Determine the (X, Y) coordinate at the center of the cell enclosing the given text.  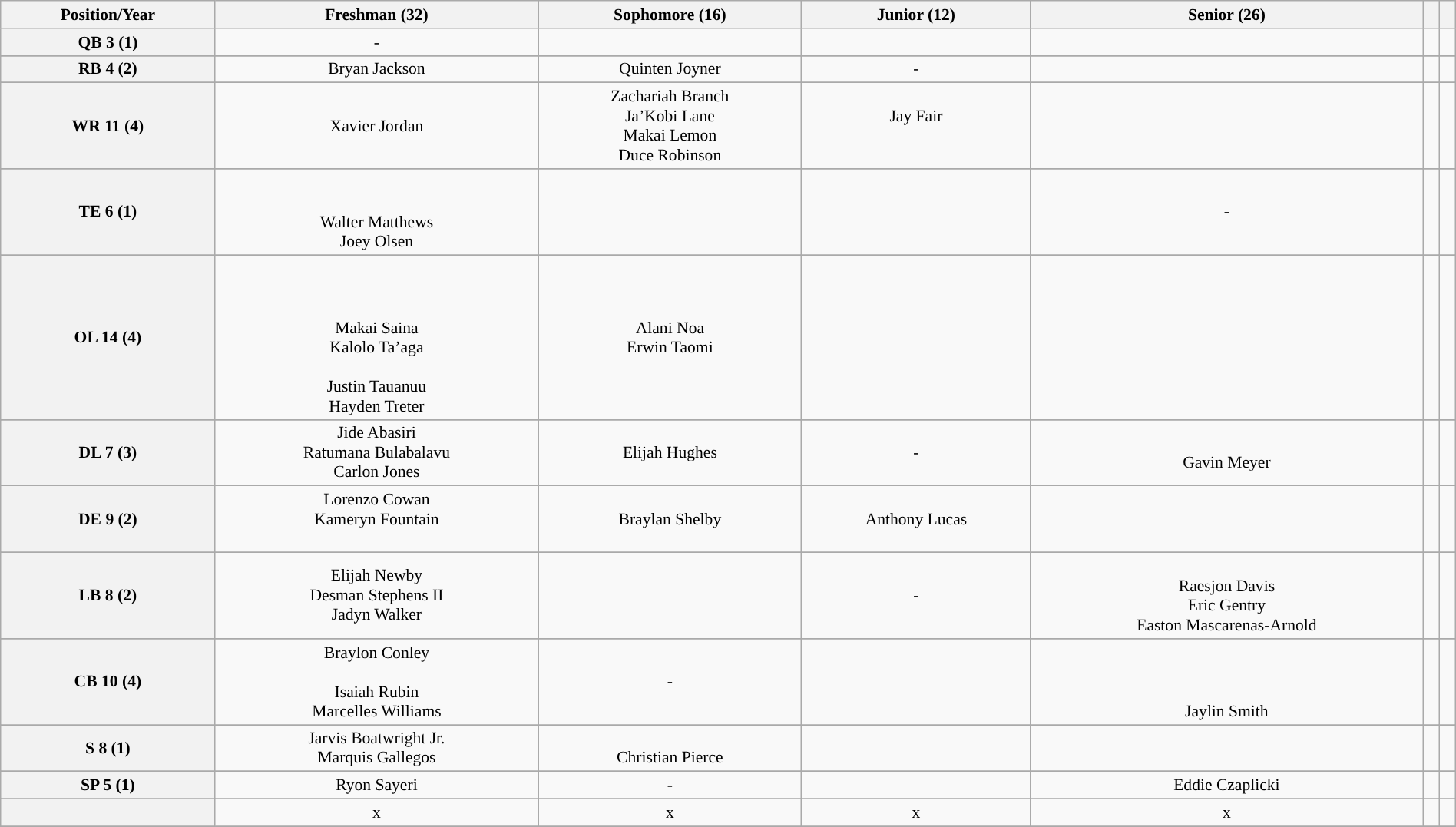
Bryan Jackson (376, 69)
Jay Fair (916, 126)
RB 4 (2) (108, 69)
Jarvis Boatwright Jr. Marquis Gallegos (376, 748)
Ryon Sayeri (376, 786)
CB 10 (4) (108, 682)
S 8 (1) (108, 748)
Junior (12) (916, 15)
Raesjon Davis Eric Gentry Easton Mascarenas-Arnold (1227, 596)
Alani Noa Erwin Taomi (670, 337)
Jide Abasiri Ratumana Bulabalavu Carlon Jones (376, 453)
Braylon Conley Isaiah Rubin Marcelles Williams (376, 682)
Sophomore (16) (670, 15)
Eddie Czaplicki (1227, 786)
Zachariah Branch Ja’Kobi Lane Makai Lemon Duce Robinson (670, 126)
Freshman (32) (376, 15)
Lorenzo Cowan Kameryn Fountain (376, 519)
Elijah Hughes (670, 453)
Christian Pierce (670, 748)
Xavier Jordan (376, 126)
TE 6 (1) (108, 212)
DE 9 (2) (108, 519)
SP 5 (1) (108, 786)
WR 11 (4) (108, 126)
Walter Matthews Joey Olsen (376, 212)
DL 7 (3) (108, 453)
Gavin Meyer (1227, 453)
Makai Saina Kalolo Ta’aga Justin Tauanuu Hayden Treter (376, 337)
Jaylin Smith (1227, 682)
Elijah Newby Desman Stephens II Jadyn Walker (376, 596)
LB 8 (2) (108, 596)
Position/Year (108, 15)
QB 3 (1) (108, 42)
Braylan Shelby (670, 519)
Anthony Lucas (916, 519)
Senior (26) (1227, 15)
Quinten Joyner (670, 69)
OL 14 (4) (108, 337)
